Detect which cell encompasses the target text, then output its (X, Y) center coordinate. 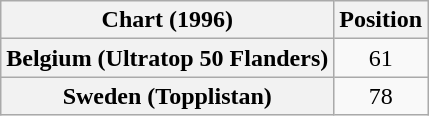
Belgium (Ultratop 50 Flanders) (168, 58)
Sweden (Topplistan) (168, 96)
Chart (1996) (168, 20)
Position (381, 20)
61 (381, 58)
78 (381, 96)
